From the cell containing the given text, extract its center point as [X, Y] coordinate. 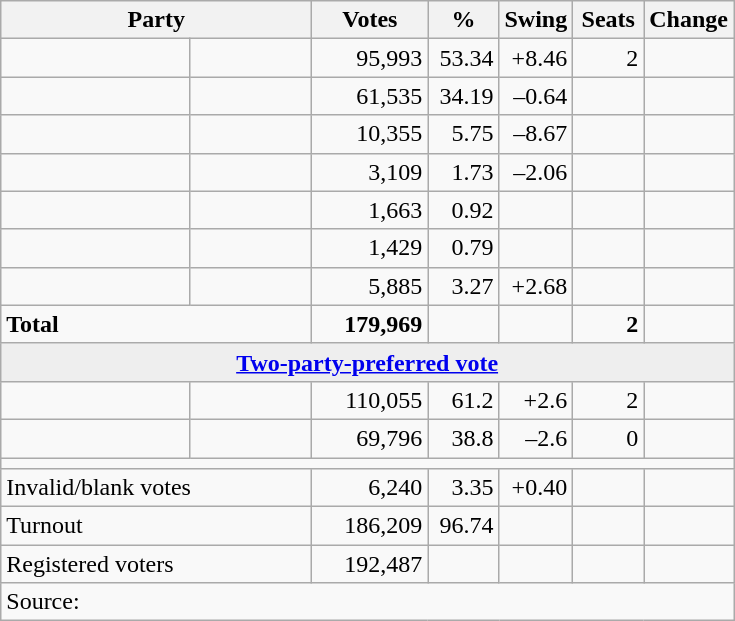
6,240 [370, 488]
61,535 [370, 96]
0.79 [464, 248]
1,663 [370, 210]
Total [156, 324]
38.8 [464, 438]
Votes [370, 20]
53.34 [464, 58]
5.75 [464, 134]
3,109 [370, 172]
Seats [608, 20]
192,487 [370, 564]
186,209 [370, 526]
–0.64 [536, 96]
–2.06 [536, 172]
Party [156, 20]
–8.67 [536, 134]
179,969 [370, 324]
–2.6 [536, 438]
3.27 [464, 286]
34.19 [464, 96]
96.74 [464, 526]
Swing [536, 20]
61.2 [464, 400]
+8.46 [536, 58]
Source: [368, 602]
10,355 [370, 134]
110,055 [370, 400]
Registered voters [156, 564]
+2.6 [536, 400]
1,429 [370, 248]
1.73 [464, 172]
Turnout [156, 526]
95,993 [370, 58]
+2.68 [536, 286]
Change [689, 20]
0.92 [464, 210]
5,885 [370, 286]
0 [608, 438]
% [464, 20]
+0.40 [536, 488]
69,796 [370, 438]
Two-party-preferred vote [368, 362]
Invalid/blank votes [156, 488]
3.35 [464, 488]
